Output the (x, y) coordinate of the center of the cell containing the given text.  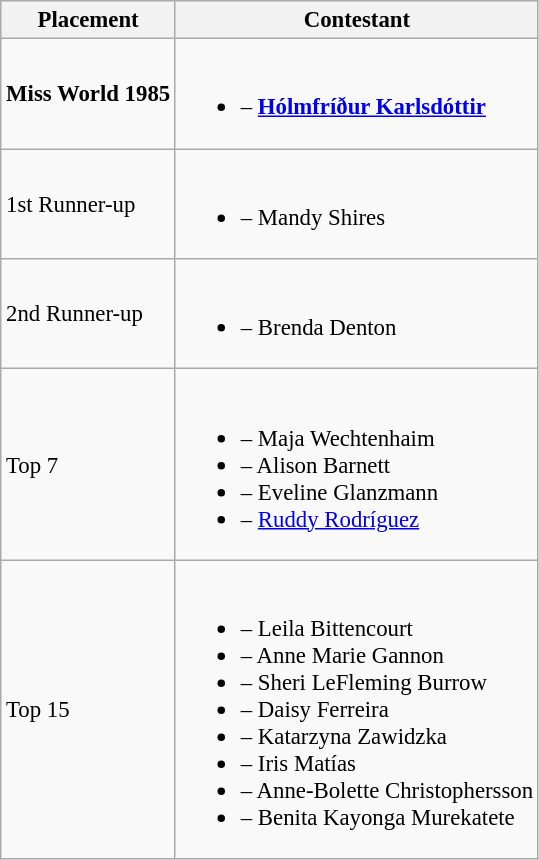
Contestant (356, 20)
– Mandy Shires (356, 204)
2nd Runner-up (88, 314)
Miss World 1985 (88, 94)
– Brenda Denton (356, 314)
Top 15 (88, 710)
1st Runner-up (88, 204)
Top 7 (88, 464)
– Hólmfríður Karlsdóttir (356, 94)
– Maja Wechtenhaim – Alison Barnett – Eveline Glanzmann – Ruddy Rodríguez (356, 464)
Placement (88, 20)
